Determine the [x, y] coordinate at the center of the cell enclosing the given text.  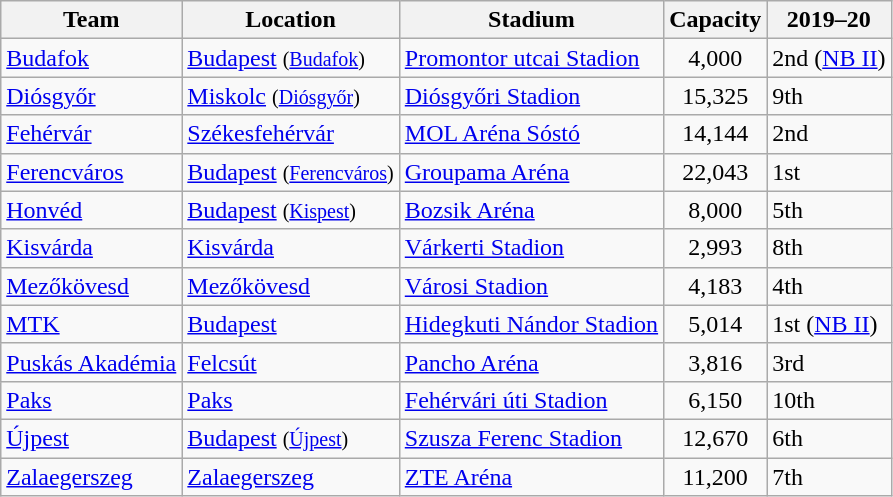
1st [829, 172]
Budapest (Kispest) [290, 210]
Fehérvár [92, 134]
3rd [829, 362]
2,993 [716, 248]
Hidegkuti Nándor Stadion [531, 324]
4,000 [716, 58]
Budapest (Újpest) [290, 438]
4th [829, 286]
Miskolc (Diósgyőr) [290, 96]
Felcsút [290, 362]
3,816 [716, 362]
7th [829, 477]
Fehérvári úti Stadion [531, 400]
Team [92, 20]
1st (NB II) [829, 324]
5,014 [716, 324]
8th [829, 248]
Ferencváros [92, 172]
12,670 [716, 438]
Budapest [290, 324]
Pancho Aréna [531, 362]
Honvéd [92, 210]
Capacity [716, 20]
Diósgyőri Stadion [531, 96]
11,200 [716, 477]
Location [290, 20]
Bozsik Aréna [531, 210]
2019–20 [829, 20]
Újpest [92, 438]
MOL Aréna Sóstó [531, 134]
14,144 [716, 134]
Városi Stadion [531, 286]
8,000 [716, 210]
6th [829, 438]
MTK [92, 324]
Diósgyőr [92, 96]
Budapest (Budafok) [290, 58]
4,183 [716, 286]
10th [829, 400]
Promontor utcai Stadion [531, 58]
9th [829, 96]
Stadium [531, 20]
Budafok [92, 58]
Groupama Aréna [531, 172]
Puskás Akadémia [92, 362]
2nd [829, 134]
22,043 [716, 172]
Budapest (Ferencváros) [290, 172]
Várkerti Stadion [531, 248]
Székesfehérvár [290, 134]
15,325 [716, 96]
ZTE Aréna [531, 477]
5th [829, 210]
6,150 [716, 400]
Szusza Ferenc Stadion [531, 438]
2nd (NB II) [829, 58]
